Output the (x, y) coordinate of the center of the cell containing the given text.  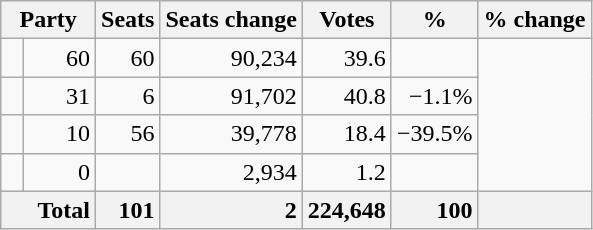
18.4 (346, 134)
0 (59, 172)
2 (231, 210)
Seats change (231, 20)
−1.1% (434, 96)
39,778 (231, 134)
224,648 (346, 210)
91,702 (231, 96)
56 (128, 134)
101 (128, 210)
Seats (128, 20)
39.6 (346, 58)
90,234 (231, 58)
6 (128, 96)
40.8 (346, 96)
1.2 (346, 172)
% (434, 20)
Votes (346, 20)
Total (48, 210)
−39.5% (434, 134)
Party (48, 20)
2,934 (231, 172)
10 (59, 134)
31 (59, 96)
% change (534, 20)
100 (434, 210)
